Determine the (X, Y) coordinate at the center of the cell enclosing the given text.  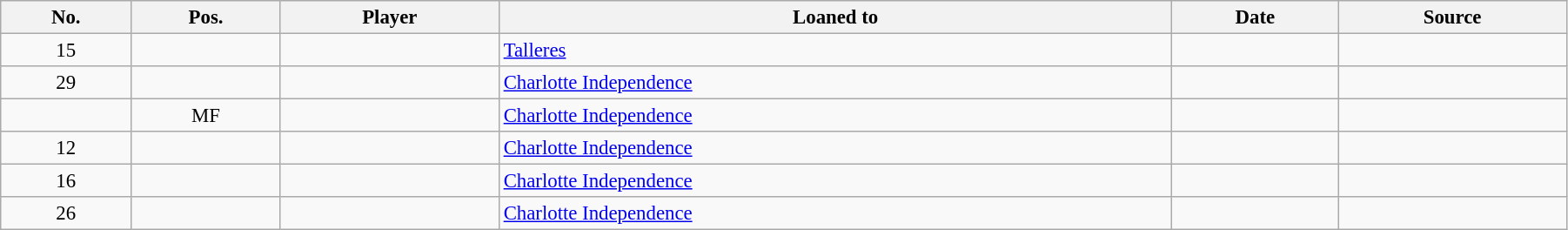
No. (66, 17)
MF (206, 116)
Player (390, 17)
Loaned to (835, 17)
Pos. (206, 17)
Date (1255, 17)
15 (66, 51)
12 (66, 148)
Source (1453, 17)
26 (66, 213)
16 (66, 181)
29 (66, 83)
Talleres (835, 51)
